Identify which cell holds the provided text, then report its (x, y) central coordinate. 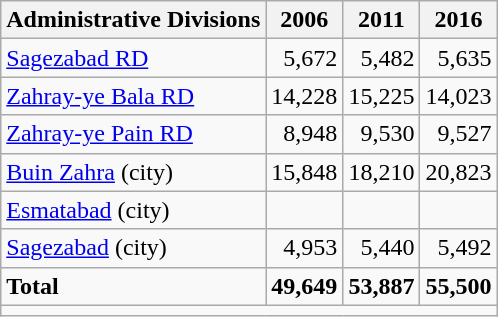
5,440 (382, 248)
53,887 (382, 286)
9,527 (458, 134)
Buin Zahra (city) (134, 172)
Administrative Divisions (134, 20)
14,228 (304, 96)
20,823 (458, 172)
15,225 (382, 96)
49,649 (304, 286)
14,023 (458, 96)
Esmatabad (city) (134, 210)
5,492 (458, 248)
4,953 (304, 248)
2011 (382, 20)
2016 (458, 20)
55,500 (458, 286)
Zahray-ye Pain RD (134, 134)
5,635 (458, 58)
Sagezabad RD (134, 58)
Sagezabad (city) (134, 248)
5,672 (304, 58)
9,530 (382, 134)
2006 (304, 20)
18,210 (382, 172)
8,948 (304, 134)
Total (134, 286)
5,482 (382, 58)
Zahray-ye Bala RD (134, 96)
15,848 (304, 172)
